Return the [x, y] coordinate for the center point of the cell that contains the specified text.  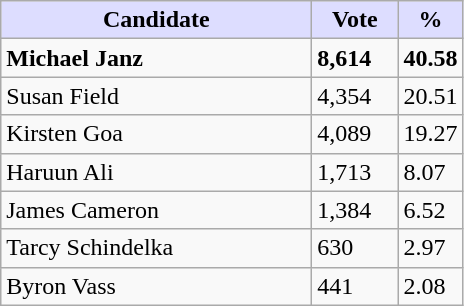
Haruun Ali [156, 172]
4,089 [355, 134]
Kirsten Goa [156, 134]
630 [355, 248]
8,614 [355, 58]
6.52 [430, 210]
% [430, 20]
Susan Field [156, 96]
8.07 [430, 172]
Vote [355, 20]
441 [355, 286]
19.27 [430, 134]
40.58 [430, 58]
Tarcy Schindelka [156, 248]
1,713 [355, 172]
Byron Vass [156, 286]
20.51 [430, 96]
Candidate [156, 20]
2.08 [430, 286]
James Cameron [156, 210]
2.97 [430, 248]
1,384 [355, 210]
4,354 [355, 96]
Michael Janz [156, 58]
